Extract the (X, Y) coordinate from the center of the cell holding the provided text.  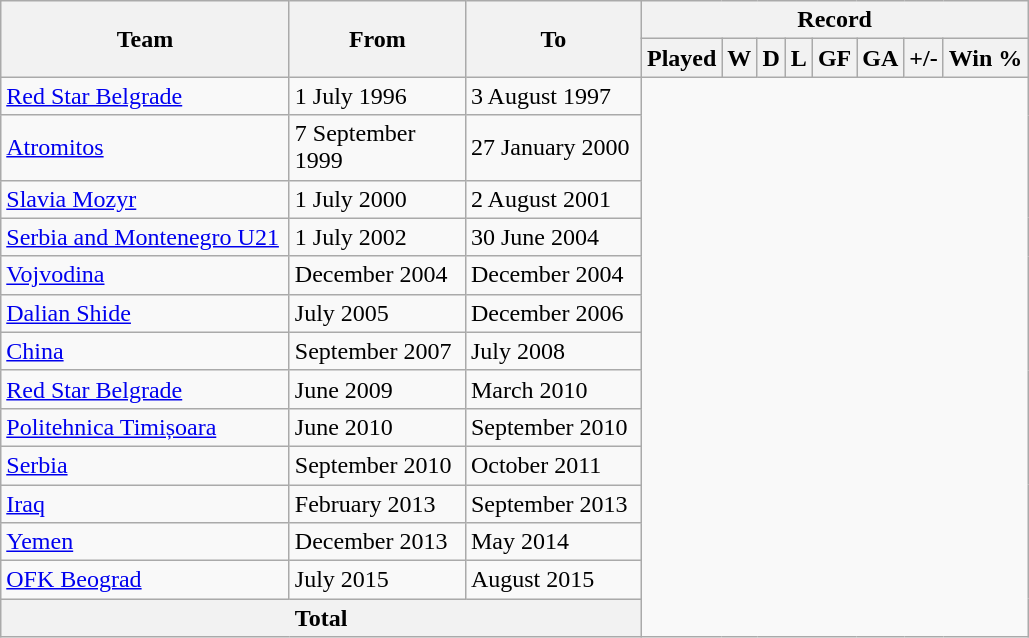
Total (322, 618)
GA (880, 58)
Serbia (146, 465)
Team (146, 39)
30 June 2004 (553, 237)
2 August 2001 (553, 199)
China (146, 351)
Politehnica Timișoara (146, 427)
From (377, 39)
Iraq (146, 503)
September 2007 (377, 351)
3 August 1997 (553, 96)
Atromitos (146, 148)
W (740, 58)
July 2005 (377, 313)
Record (834, 20)
June 2010 (377, 427)
July 2015 (377, 580)
October 2011 (553, 465)
7 September 1999 (377, 148)
September 2013 (553, 503)
Dalian Shide (146, 313)
May 2014 (553, 542)
GF (834, 58)
Win % (986, 58)
OFK Beograd (146, 580)
Vojvodina (146, 275)
27 January 2000 (553, 148)
Serbia and Montenegro U21 (146, 237)
Played (681, 58)
D (771, 58)
August 2015 (553, 580)
June 2009 (377, 389)
December 2006 (553, 313)
Slavia Mozyr (146, 199)
December 2013 (377, 542)
+/- (924, 58)
1 July 2002 (377, 237)
1 July 2000 (377, 199)
February 2013 (377, 503)
Yemen (146, 542)
July 2008 (553, 351)
March 2010 (553, 389)
1 July 1996 (377, 96)
To (553, 39)
L (798, 58)
